Return (X, Y) of the center of cell containing provided text 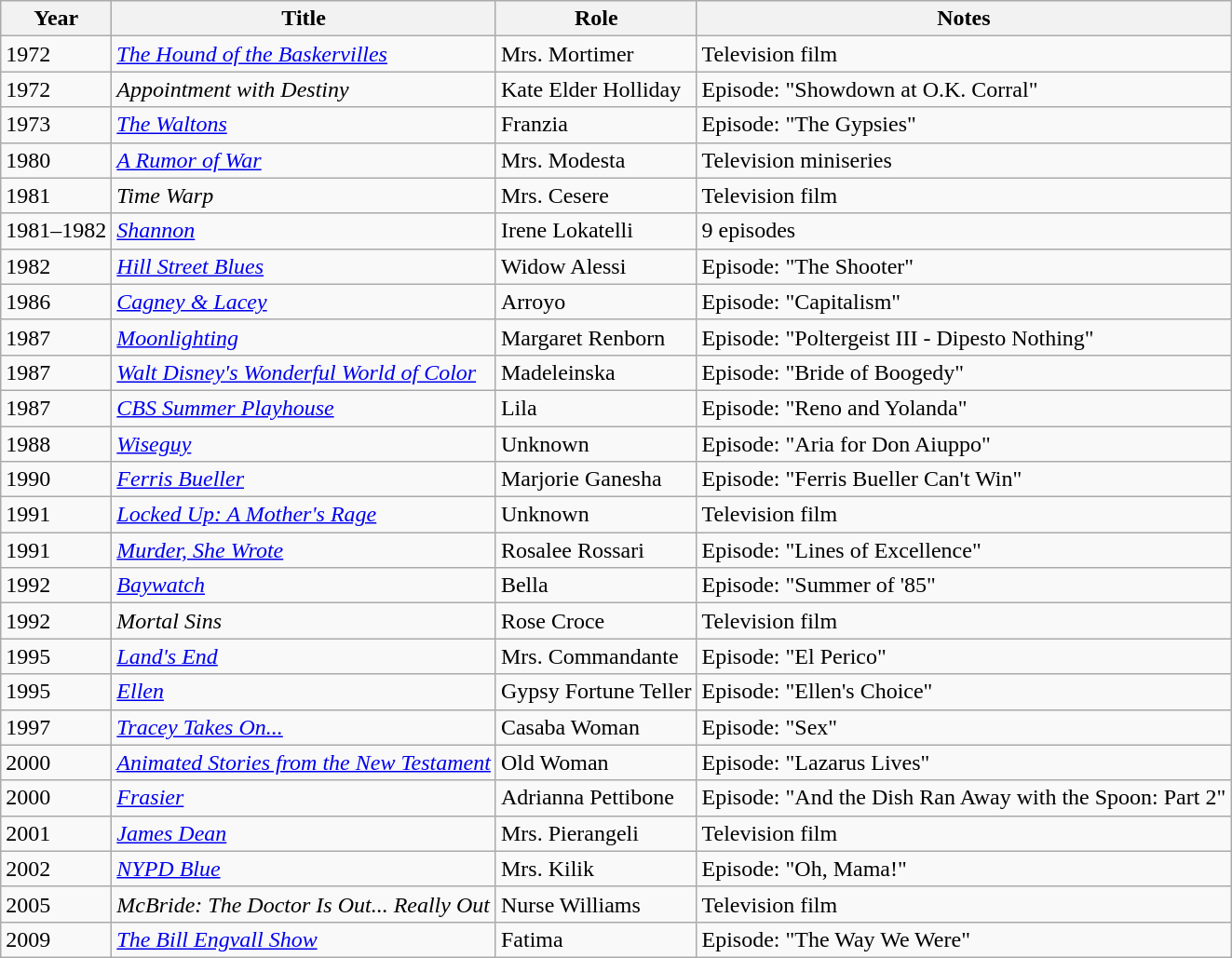
Land's End (304, 656)
Baywatch (304, 586)
Television miniseries (964, 160)
Episode: "Lines of Excellence" (964, 550)
Widow Alessi (596, 266)
Old Woman (596, 762)
Rosalee Rossari (596, 550)
Animated Stories from the New Testament (304, 762)
McBride: The Doctor Is Out... Really Out (304, 904)
2005 (56, 904)
Irene Lokatelli (596, 231)
Episode: "Poltergeist III - Dipesto Nothing" (964, 337)
Franzia (596, 125)
Arroyo (596, 302)
Episode: "The Gypsies" (964, 125)
Fatima (596, 939)
CBS Summer Playhouse (304, 408)
Episode: "The Shooter" (964, 266)
1997 (56, 727)
Ellen (304, 692)
Moonlighting (304, 337)
Casaba Woman (596, 727)
Mrs. Commandante (596, 656)
1986 (56, 302)
Kate Elder Holliday (596, 89)
1980 (56, 160)
Locked Up: A Mother's Rage (304, 515)
Nurse Williams (596, 904)
Hill Street Blues (304, 266)
Episode: "Ellen's Choice" (964, 692)
Notes (964, 19)
A Rumor of War (304, 160)
Role (596, 19)
Episode: "Summer of '85" (964, 586)
Episode: "Oh, Mama!" (964, 869)
Appointment with Destiny (304, 89)
Episode: "El Perico" (964, 656)
Title (304, 19)
Shannon (304, 231)
Episode: "Sex" (964, 727)
9 episodes (964, 231)
Episode: "Aria for Don Aiuppo" (964, 444)
2009 (56, 939)
Mrs. Modesta (596, 160)
Margaret Renborn (596, 337)
1973 (56, 125)
Bella (596, 586)
Mrs. Cesere (596, 196)
NYPD Blue (304, 869)
1988 (56, 444)
Lila (596, 408)
Mrs. Kilik (596, 869)
Mortal Sins (304, 621)
1982 (56, 266)
Murder, She Wrote (304, 550)
Gypsy Fortune Teller (596, 692)
Mrs. Mortimer (596, 54)
1990 (56, 479)
Frasier (304, 798)
Madeleinska (596, 372)
Cagney & Lacey (304, 302)
Episode: "Showdown at O.K. Corral" (964, 89)
1981–1982 (56, 231)
Tracey Takes On... (304, 727)
Episode: "Bride of Boogedy" (964, 372)
Wiseguy (304, 444)
The Waltons (304, 125)
Episode: "The Way We Were" (964, 939)
Episode: "Capitalism" (964, 302)
James Dean (304, 833)
The Hound of the Baskervilles (304, 54)
Ferris Bueller (304, 479)
Rose Croce (596, 621)
Year (56, 19)
Episode: "Ferris Bueller Can't Win" (964, 479)
Episode: "And the Dish Ran Away with the Spoon: Part 2" (964, 798)
Adrianna Pettibone (596, 798)
2001 (56, 833)
Episode: "Reno and Yolanda" (964, 408)
1981 (56, 196)
The Bill Engvall Show (304, 939)
Time Warp (304, 196)
Walt Disney's Wonderful World of Color (304, 372)
Mrs. Pierangeli (596, 833)
Episode: "Lazarus Lives" (964, 762)
Marjorie Ganesha (596, 479)
2002 (56, 869)
